Scan for the cell matching the given text and deliver its [x, y] coordinate at center. 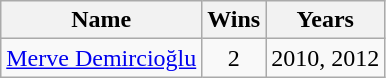
Years [326, 20]
Name [102, 20]
2 [234, 58]
Merve Demircioğlu [102, 58]
Wins [234, 20]
2010, 2012 [326, 58]
